Return the (X, Y) coordinate for the center point of the cell that contains the specified text.  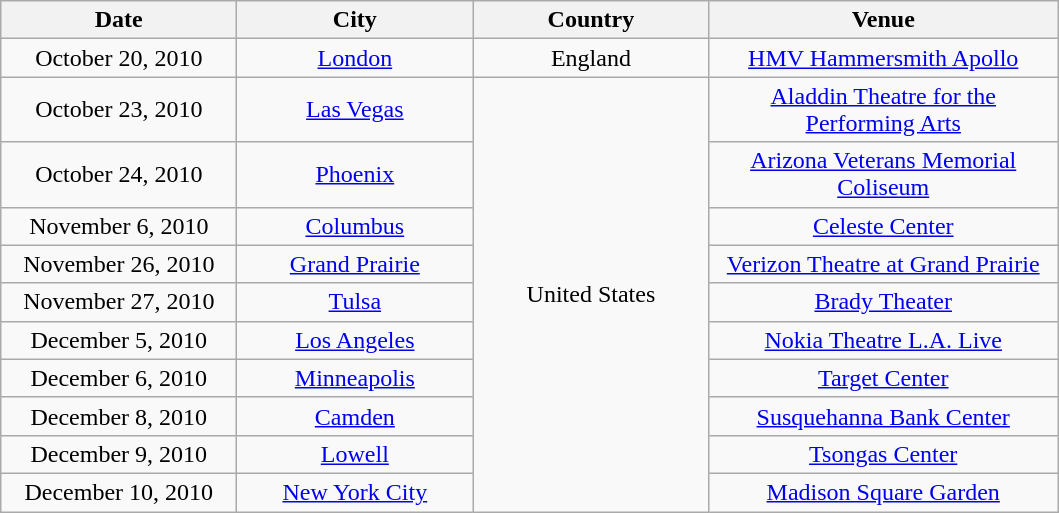
Los Angeles (355, 340)
Country (591, 20)
December 10, 2010 (119, 492)
Camden (355, 416)
Grand Prairie (355, 264)
Minneapolis (355, 378)
London (355, 58)
October 24, 2010 (119, 174)
Las Vegas (355, 110)
Date (119, 20)
England (591, 58)
Celeste Center (884, 226)
Susquehanna Bank Center (884, 416)
Lowell (355, 454)
Target Center (884, 378)
Venue (884, 20)
Arizona Veterans Memorial Coliseum (884, 174)
October 20, 2010 (119, 58)
Columbus (355, 226)
Madison Square Garden (884, 492)
October 23, 2010 (119, 110)
November 6, 2010 (119, 226)
United States (591, 294)
Tsongas Center (884, 454)
Nokia Theatre L.A. Live (884, 340)
New York City (355, 492)
December 6, 2010 (119, 378)
Phoenix (355, 174)
HMV Hammersmith Apollo (884, 58)
November 27, 2010 (119, 302)
November 26, 2010 (119, 264)
December 5, 2010 (119, 340)
December 8, 2010 (119, 416)
Tulsa (355, 302)
Brady Theater (884, 302)
City (355, 20)
December 9, 2010 (119, 454)
Aladdin Theatre for the Performing Arts (884, 110)
Verizon Theatre at Grand Prairie (884, 264)
